Locate the cell with the specified text and output its [x, y] center coordinate. 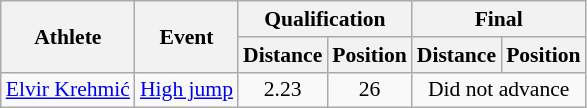
Athlete [68, 36]
Did not advance [499, 90]
2.23 [282, 90]
High jump [186, 90]
Elvir Krehmić [68, 90]
Qualification [325, 19]
Event [186, 36]
26 [369, 90]
Final [499, 19]
